Return (x, y) of the center of cell containing provided text 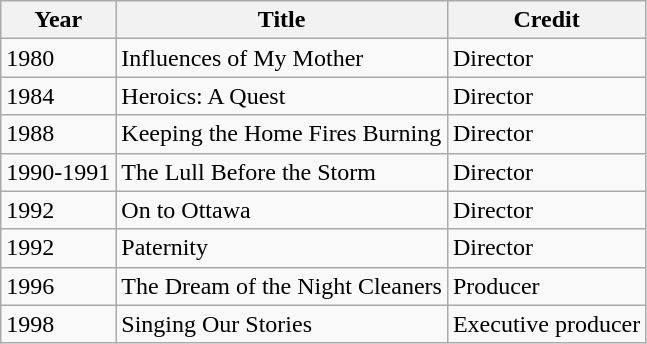
The Lull Before the Storm (282, 172)
1980 (58, 58)
The Dream of the Night Cleaners (282, 286)
Keeping the Home Fires Burning (282, 134)
Influences of My Mother (282, 58)
Producer (546, 286)
Year (58, 20)
Heroics: A Quest (282, 96)
Credit (546, 20)
1996 (58, 286)
On to Ottawa (282, 210)
Paternity (282, 248)
Title (282, 20)
1988 (58, 134)
1990-1991 (58, 172)
Executive producer (546, 324)
Singing Our Stories (282, 324)
1998 (58, 324)
1984 (58, 96)
